Capture the cell that displays the provided text and extract its (X, Y) central coordinate. 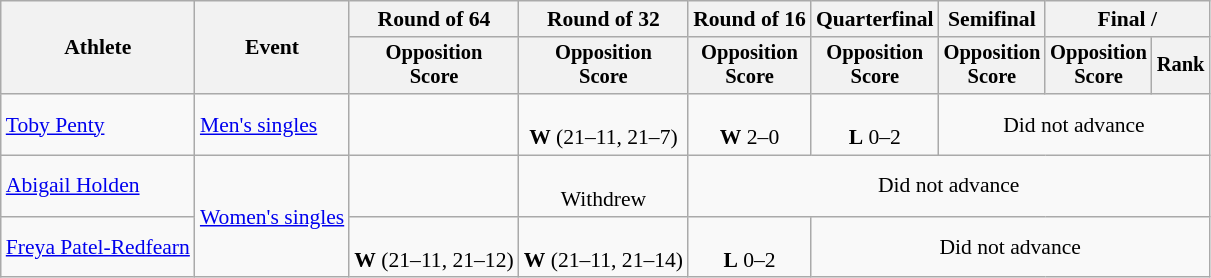
Men's singles (272, 124)
Toby Penty (98, 124)
Round of 32 (604, 19)
Women's singles (272, 217)
Abigail Holden (98, 186)
Quarterfinal (875, 19)
Round of 64 (434, 19)
W (21–11, 21–7) (604, 124)
W (21–11, 21–12) (434, 248)
W 2–0 (750, 124)
Final / (1127, 19)
Event (272, 48)
W (21–11, 21–14) (604, 248)
Athlete (98, 48)
Withdrew (604, 186)
Round of 16 (750, 19)
Semifinal (992, 19)
Freya Patel-Redfearn (98, 248)
Rank (1181, 66)
